Extract the (X, Y) coordinate from the center of the cell holding the provided text.  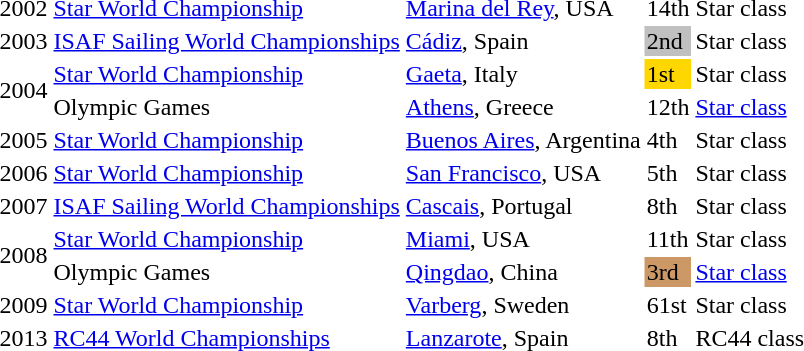
8th (668, 206)
12th (668, 107)
2nd (668, 41)
3rd (668, 272)
Buenos Aires, Argentina (523, 140)
Cascais, Portugal (523, 206)
Miami, USA (523, 239)
5th (668, 173)
Qingdao, China (523, 272)
San Francisco, USA (523, 173)
Athens, Greece (523, 107)
Cádiz, Spain (523, 41)
Gaeta, Italy (523, 74)
4th (668, 140)
11th (668, 239)
1st (668, 74)
Varberg, Sweden (523, 305)
61st (668, 305)
